Detect which cell encompasses the target text, then output its [X, Y] center coordinate. 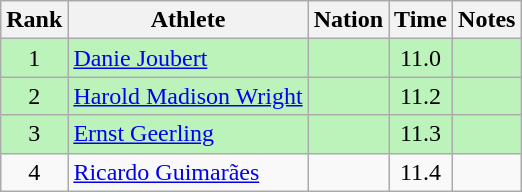
Danie Joubert [188, 58]
11.2 [421, 96]
4 [34, 172]
11.4 [421, 172]
Ricardo Guimarães [188, 172]
Ernst Geerling [188, 134]
11.0 [421, 58]
Notes [487, 20]
Rank [34, 20]
2 [34, 96]
Time [421, 20]
11.3 [421, 134]
Nation [348, 20]
3 [34, 134]
Athlete [188, 20]
Harold Madison Wright [188, 96]
1 [34, 58]
